Capture the cell that displays the provided text and extract its (x, y) central coordinate. 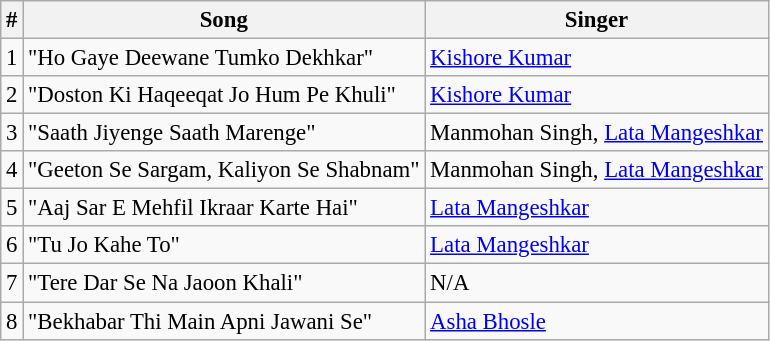
2 (12, 95)
N/A (596, 283)
"Doston Ki Haqeeqat Jo Hum Pe Khuli" (224, 95)
"Tere Dar Se Na Jaoon Khali" (224, 283)
Asha Bhosle (596, 321)
"Saath Jiyenge Saath Marenge" (224, 133)
"Bekhabar Thi Main Apni Jawani Se" (224, 321)
6 (12, 245)
# (12, 20)
"Geeton Se Sargam, Kaliyon Se Shabnam" (224, 170)
Song (224, 20)
Singer (596, 20)
5 (12, 208)
"Tu Jo Kahe To" (224, 245)
8 (12, 321)
1 (12, 58)
3 (12, 133)
"Ho Gaye Deewane Tumko Dekhkar" (224, 58)
"Aaj Sar E Mehfil Ikraar Karte Hai" (224, 208)
7 (12, 283)
4 (12, 170)
